Extract the (x, y) coordinate from the center of the cell holding the provided text.  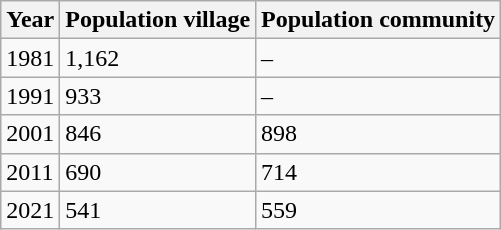
2001 (30, 134)
1981 (30, 58)
1991 (30, 96)
Population community (378, 20)
846 (158, 134)
690 (158, 172)
714 (378, 172)
2021 (30, 210)
1,162 (158, 58)
541 (158, 210)
898 (378, 134)
933 (158, 96)
Year (30, 20)
Population village (158, 20)
559 (378, 210)
2011 (30, 172)
